For the text-containing cell, return its midpoint in (X, Y) coordinate format. 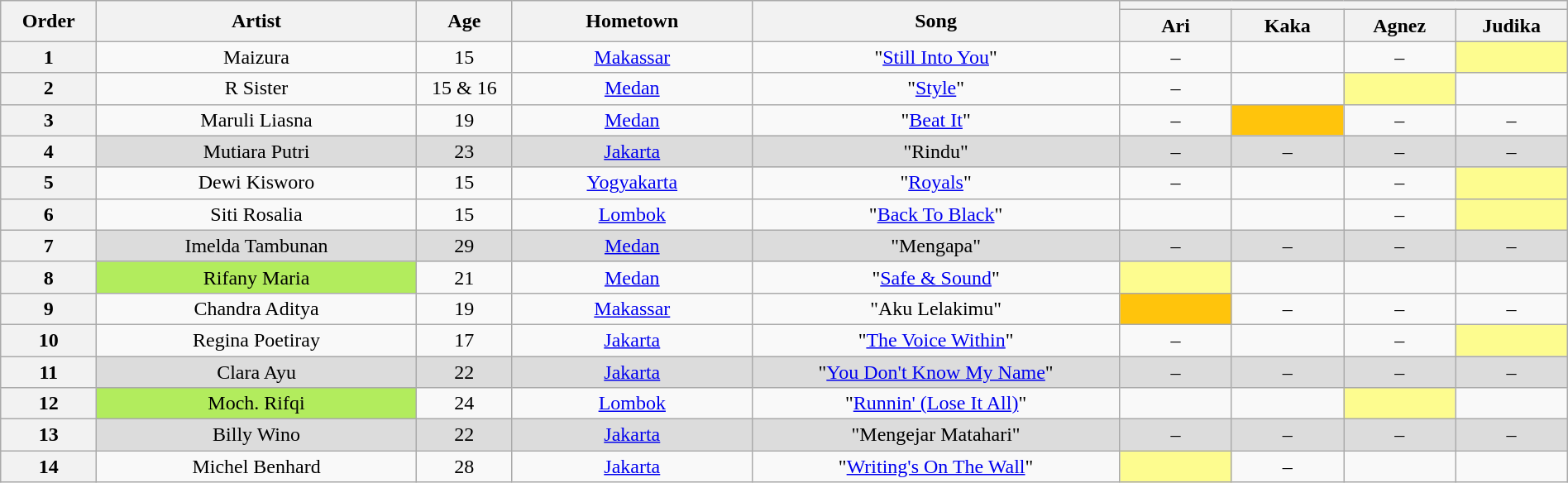
Mutiara Putri (256, 151)
"Back To Black" (936, 214)
Yogyakarta (632, 183)
Artist (256, 22)
Billy Wino (256, 435)
Imelda Tambunan (256, 246)
Chandra Aditya (256, 308)
"Writing's On The Wall" (936, 466)
Judika (1512, 26)
4 (49, 151)
1 (49, 57)
"Aku Lelakimu" (936, 308)
"Mengejar Matahari" (936, 435)
Agnez (1399, 26)
11 (49, 371)
"Royals" (936, 183)
Dewi Kisworo (256, 183)
R Sister (256, 88)
10 (49, 340)
12 (49, 404)
"Mengapa" (936, 246)
"You Don't Know My Name" (936, 371)
9 (49, 308)
28 (464, 466)
"Still Into You" (936, 57)
Siti Rosalia (256, 214)
2 (49, 88)
5 (49, 183)
14 (49, 466)
Maizura (256, 57)
7 (49, 246)
Order (49, 22)
Clara Ayu (256, 371)
"The Voice Within" (936, 340)
23 (464, 151)
"Runnin' (Lose It All)" (936, 404)
Age (464, 22)
"Rindu" (936, 151)
24 (464, 404)
17 (464, 340)
Moch. Rifqi (256, 404)
Song (936, 22)
"Beat It" (936, 120)
Ari (1176, 26)
"Safe & Sound" (936, 277)
13 (49, 435)
8 (49, 277)
Hometown (632, 22)
"Style" (936, 88)
3 (49, 120)
Maruli Liasna (256, 120)
Michel Benhard (256, 466)
15 & 16 (464, 88)
Kaka (1287, 26)
21 (464, 277)
Regina Poetiray (256, 340)
29 (464, 246)
Rifany Maria (256, 277)
6 (49, 214)
